Scan for the cell matching the given text and deliver its (X, Y) coordinate at center. 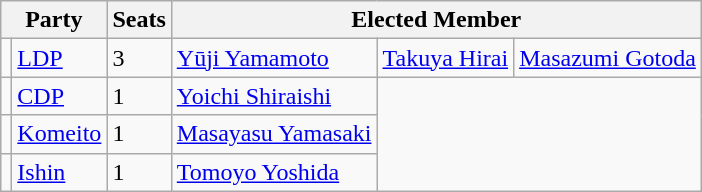
Ishin (60, 172)
Yoichi Shiraishi (274, 96)
LDP (60, 58)
Masazumi Gotoda (608, 58)
Party (54, 20)
Takuya Hirai (446, 58)
Komeito (60, 134)
Seats (139, 20)
Masayasu Yamasaki (274, 134)
3 (139, 58)
Elected Member (436, 20)
CDP (60, 96)
Tomoyo Yoshida (274, 172)
Yūji Yamamoto (274, 58)
